Extract the [X, Y] coordinate from the center of the cell holding the provided text.  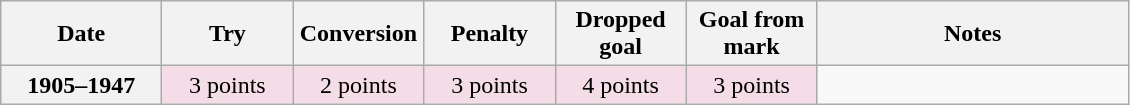
4 points [620, 85]
Dropped goal [620, 34]
Notes [972, 34]
Try [228, 34]
Goal from mark [752, 34]
Date [82, 34]
2 points [358, 85]
1905–1947 [82, 85]
Conversion [358, 34]
Penalty [490, 34]
